Provide the (x, y) coordinate of the cell's center where the given text is located.  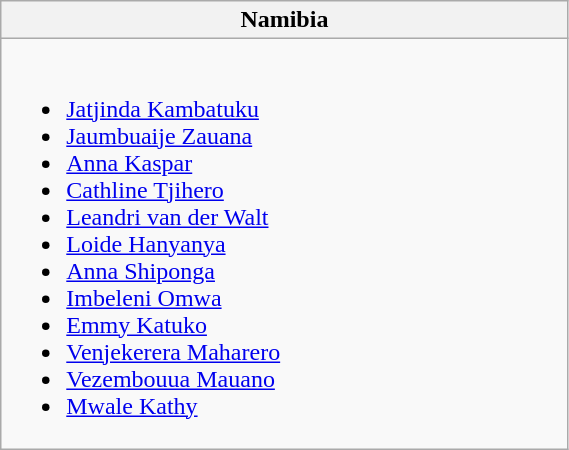
Namibia (284, 20)
